Return [x, y] of the center of cell containing provided text 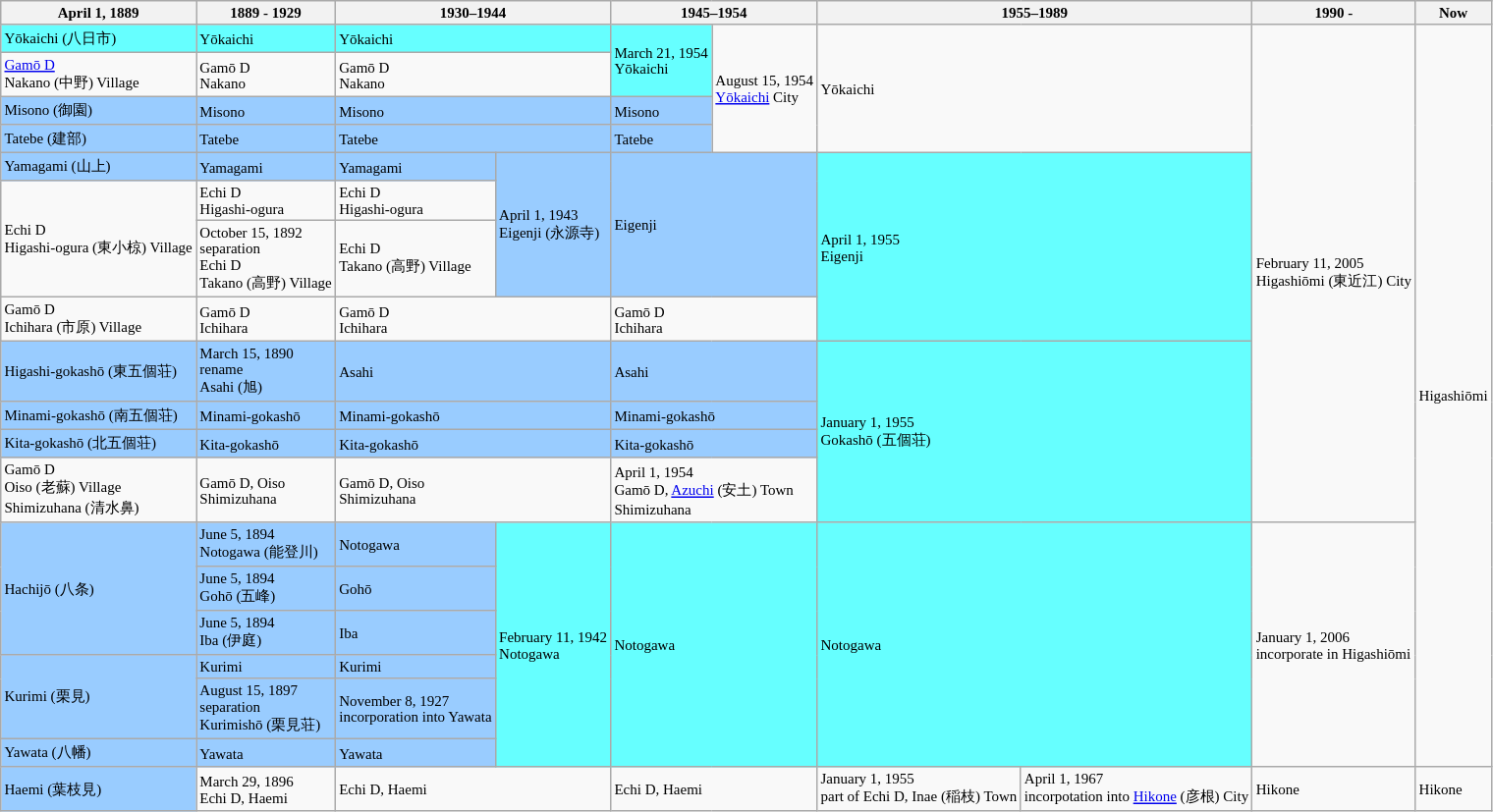
Misono (御園) [98, 110]
August 15, 1897separationKurimishō (栗見荘) [266, 709]
January 1, 1955part of Echi D, Inae (稲枝) Town [919, 789]
Gohō [415, 589]
1955–1989 [1035, 13]
Tatebe (建部) [98, 138]
April 1, 1889 [98, 13]
March 15, 1890renameAsahi (旭) [266, 371]
1945–1954 [714, 13]
October 15, 1892separationEchi DTakano (高野) Village [266, 258]
1930–1944 [472, 13]
Yōkaichi (八日市) [98, 38]
Gamō DNakano (中野) Village [98, 75]
June 5, 1894Iba (伊庭) [266, 632]
1990 - [1334, 13]
Iba [415, 632]
June 5, 1894Gohō (五峰) [266, 589]
Echi DTakano (高野) Village [415, 258]
November 8, 1927incorporation into Yawata [415, 709]
April 1, 1967incorpotation into Hikone (彦根) City [1136, 789]
1889 - 1929 [266, 13]
Higashi-gokashō (東五個荘) [98, 371]
March 21, 1954Yōkaichi [662, 61]
February 11, 1942Notogawa [552, 644]
March 29, 1896Echi D, Haemi [266, 789]
Kita-gokashō (北五個荘) [98, 443]
Kurimi (栗見) [98, 697]
June 5, 1894Notogawa (能登川) [266, 544]
Echi DHigashi-ogura (東小椋) Village [98, 239]
Higashiōmi [1454, 396]
Haemi (葉枝見) [98, 789]
April 1, 1955Eigenji [1035, 246]
Minami-gokashō (南五個荘) [98, 415]
Yamagami (山上) [98, 166]
Now [1454, 13]
Yawata (八幡) [98, 752]
Eigenji [714, 224]
April 1, 1943Eigenji (永源寺) [552, 224]
Hachijō (八条) [98, 589]
January 1, 1955Gokashō (五個荘) [1035, 431]
August 15, 1954Yōkaichi City [764, 88]
Gamō DIchihara (市原) Village [98, 318]
February 11, 2005Higashiōmi (東近江) City [1334, 273]
Gamō DOiso (老蘇) VillageShimizuhana (清水鼻) [98, 490]
January 1, 2006incorporate in Higashiōmi [1334, 644]
April 1, 1954Gamō D, Azuchi (安土) TownShimizuhana [714, 490]
